Scan for the cell matching the given text and deliver its (x, y) coordinate at center. 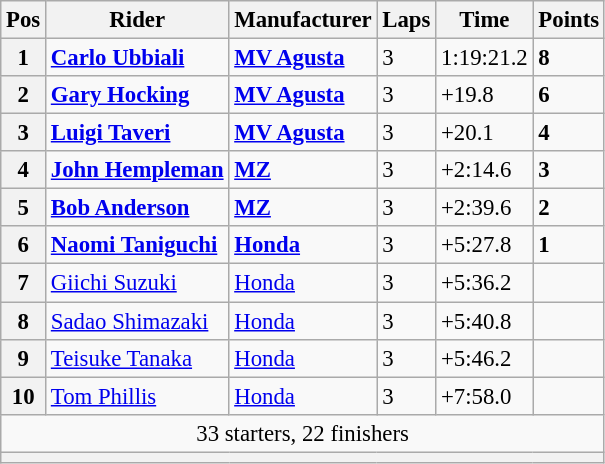
+5:36.2 (484, 283)
+20.1 (484, 133)
5 (24, 208)
10 (24, 396)
Bob Anderson (138, 208)
Tom Phillis (138, 396)
+5:27.8 (484, 245)
+5:40.8 (484, 321)
Gary Hocking (138, 95)
Time (484, 20)
Naomi Taniguchi (138, 245)
9 (24, 358)
7 (24, 283)
Giichi Suzuki (138, 283)
Laps (406, 20)
Teisuke Tanaka (138, 358)
+2:14.6 (484, 170)
Manufacturer (303, 20)
Sadao Shimazaki (138, 321)
John Hempleman (138, 170)
Carlo Ubbiali (138, 58)
+5:46.2 (484, 358)
1:19:21.2 (484, 58)
Pos (24, 20)
Luigi Taveri (138, 133)
+7:58.0 (484, 396)
33 starters, 22 finishers (303, 433)
Rider (138, 20)
+2:39.6 (484, 208)
+19.8 (484, 95)
Points (568, 20)
